For the text-containing cell, return its midpoint in (x, y) coordinate format. 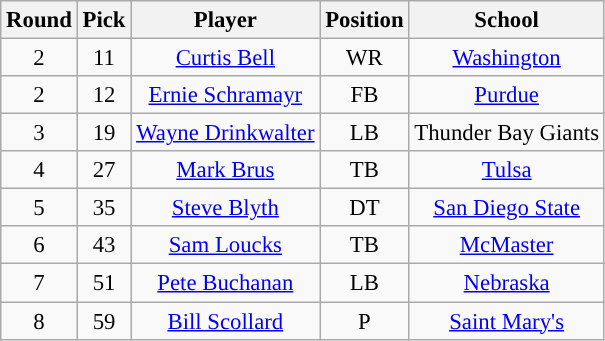
San Diego State (506, 208)
35 (104, 208)
51 (104, 283)
McMaster (506, 245)
Wayne Drinkwalter (226, 133)
Player (226, 20)
Purdue (506, 95)
Ernie Schramayr (226, 95)
8 (39, 321)
Sam Loucks (226, 245)
Saint Mary's (506, 321)
27 (104, 170)
Steve Blyth (226, 208)
School (506, 20)
Tulsa (506, 170)
6 (39, 245)
WR (364, 58)
Curtis Bell (226, 58)
Washington (506, 58)
4 (39, 170)
Nebraska (506, 283)
7 (39, 283)
43 (104, 245)
DT (364, 208)
Bill Scollard (226, 321)
Round (39, 20)
12 (104, 95)
5 (39, 208)
Thunder Bay Giants (506, 133)
3 (39, 133)
P (364, 321)
Position (364, 20)
FB (364, 95)
Mark Brus (226, 170)
19 (104, 133)
Pick (104, 20)
59 (104, 321)
11 (104, 58)
Pete Buchanan (226, 283)
